Find where the given text appears and provide that cell's center as (X, Y) coordinate. 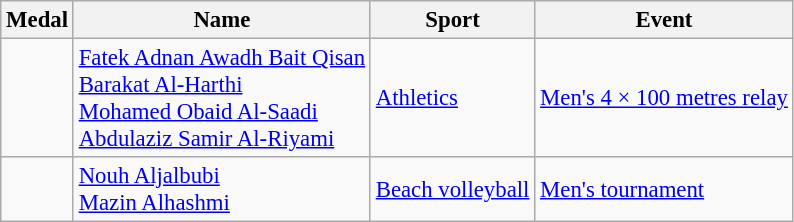
Beach volleyball (452, 190)
Name (222, 20)
Medal (38, 20)
Sport (452, 20)
Athletics (452, 98)
Men's 4 × 100 metres relay (664, 98)
Nouh AljalbubiMazin Alhashmi (222, 190)
Fatek Adnan Awadh Bait QisanBarakat Al-HarthiMohamed Obaid Al-SaadiAbdulaziz Samir Al-Riyami (222, 98)
Men's tournament (664, 190)
Event (664, 20)
